Provide the (X, Y) coordinate of the cell's center where the given text is located.  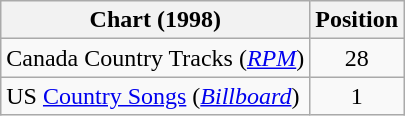
1 (357, 96)
Chart (1998) (156, 20)
US Country Songs (Billboard) (156, 96)
Canada Country Tracks (RPM) (156, 58)
Position (357, 20)
28 (357, 58)
